Pinpoint the cell where the given text exists, returning its (x, y) midpoint coordinate. 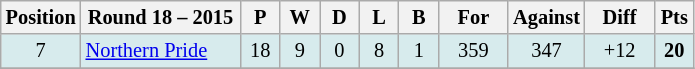
359 (474, 51)
Diff (620, 17)
1 (419, 51)
Against (546, 17)
Pts (674, 17)
W (300, 17)
8 (379, 51)
7 (41, 51)
D (340, 17)
+12 (620, 51)
20 (674, 51)
0 (340, 51)
18 (260, 51)
P (260, 17)
B (419, 17)
Round 18 – 2015 (161, 17)
For (474, 17)
Position (41, 17)
9 (300, 51)
347 (546, 51)
L (379, 17)
Northern Pride (161, 51)
